Return (x, y) of the center of cell containing provided text 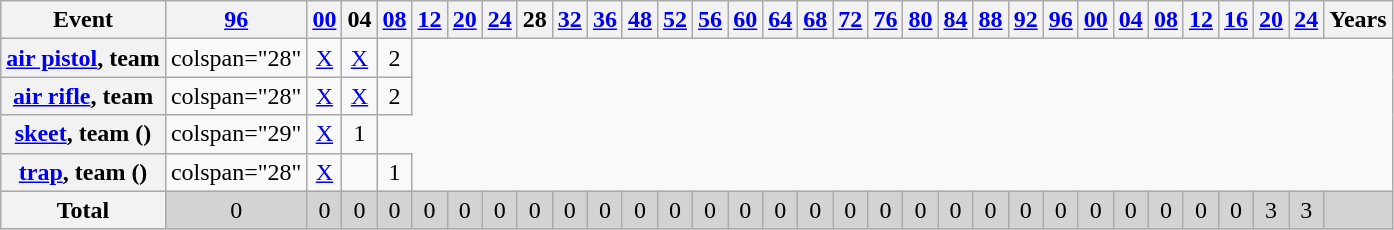
48 (640, 20)
32 (570, 20)
Years (1358, 20)
64 (780, 20)
Event (84, 20)
72 (850, 20)
air pistol, team (84, 58)
air rifle, team (84, 96)
colspan="29" (236, 134)
Total (84, 210)
76 (886, 20)
80 (920, 20)
skeet, team () (84, 134)
92 (1026, 20)
68 (816, 20)
56 (710, 20)
trap, team () (84, 172)
84 (956, 20)
28 (534, 20)
52 (676, 20)
16 (1236, 20)
36 (604, 20)
60 (746, 20)
88 (990, 20)
